From the cell containing the given text, extract its center point as (X, Y) coordinate. 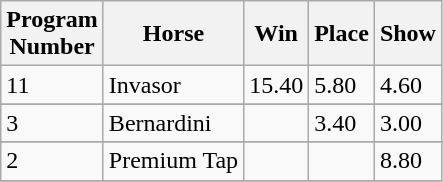
Place (342, 34)
4.60 (408, 85)
5.80 (342, 85)
15.40 (276, 85)
2 (52, 161)
Win (276, 34)
Horse (173, 34)
Invasor (173, 85)
3.00 (408, 123)
3.40 (342, 123)
8.80 (408, 161)
11 (52, 85)
ProgramNumber (52, 34)
Bernardini (173, 123)
3 (52, 123)
Show (408, 34)
Premium Tap (173, 161)
